Extract the [X, Y] coordinate from the center of the cell holding the provided text.  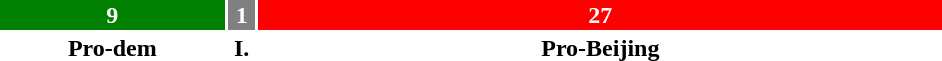
27 [600, 15]
9 [112, 15]
1 [242, 15]
